Determine the [X, Y] coordinate at the center of the cell enclosing the given text.  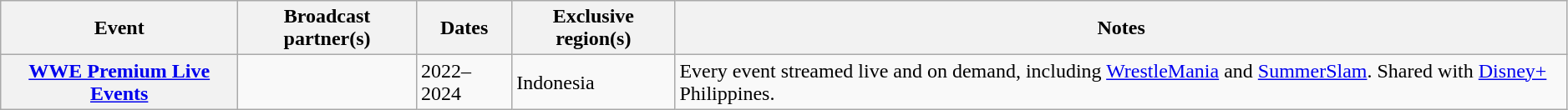
Exclusive region(s) [593, 28]
Broadcast partner(s) [327, 28]
Notes [1121, 28]
2022–2024 [464, 82]
Indonesia [593, 82]
WWE Premium Live Events [119, 82]
Dates [464, 28]
Every event streamed live and on demand, including WrestleMania and SummerSlam. Shared with Disney+ Philippines. [1121, 82]
Event [119, 28]
